Determine the [X, Y] coordinate at the center of the cell enclosing the given text.  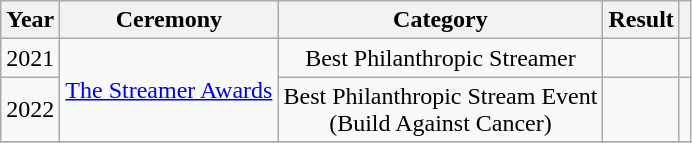
Best Philanthropic Streamer [440, 58]
2021 [30, 58]
Result [641, 20]
Ceremony [169, 20]
2022 [30, 110]
The Streamer Awards [169, 90]
Year [30, 20]
Best Philanthropic Stream Event(Build Against Cancer) [440, 110]
Category [440, 20]
